Detect which cell encompasses the target text, then output its (X, Y) center coordinate. 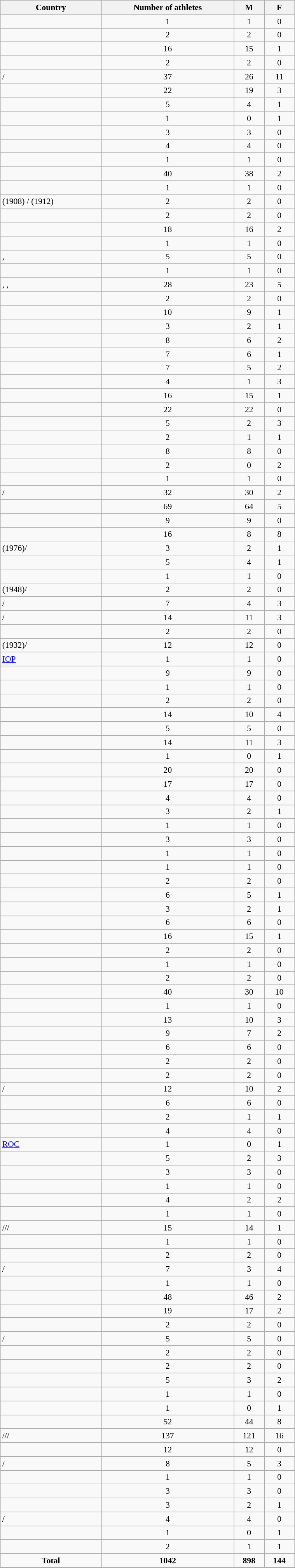
IOP (51, 659)
64 (249, 507)
, (51, 257)
23 (249, 285)
137 (168, 1436)
18 (168, 229)
(1976)/ (51, 548)
28 (168, 285)
(1932)/ (51, 645)
32 (168, 493)
ROC (51, 1144)
121 (249, 1436)
(1908) / (1912) (51, 202)
(1948)/ (51, 590)
144 (279, 1561)
1042 (168, 1561)
46 (249, 1297)
Number of athletes (168, 7)
52 (168, 1422)
13 (168, 1020)
Country (51, 7)
898 (249, 1561)
44 (249, 1422)
48 (168, 1297)
M (249, 7)
37 (168, 77)
Total (51, 1561)
69 (168, 507)
, , (51, 285)
38 (249, 174)
F (279, 7)
26 (249, 77)
